Return [X, Y] of the center of cell containing provided text 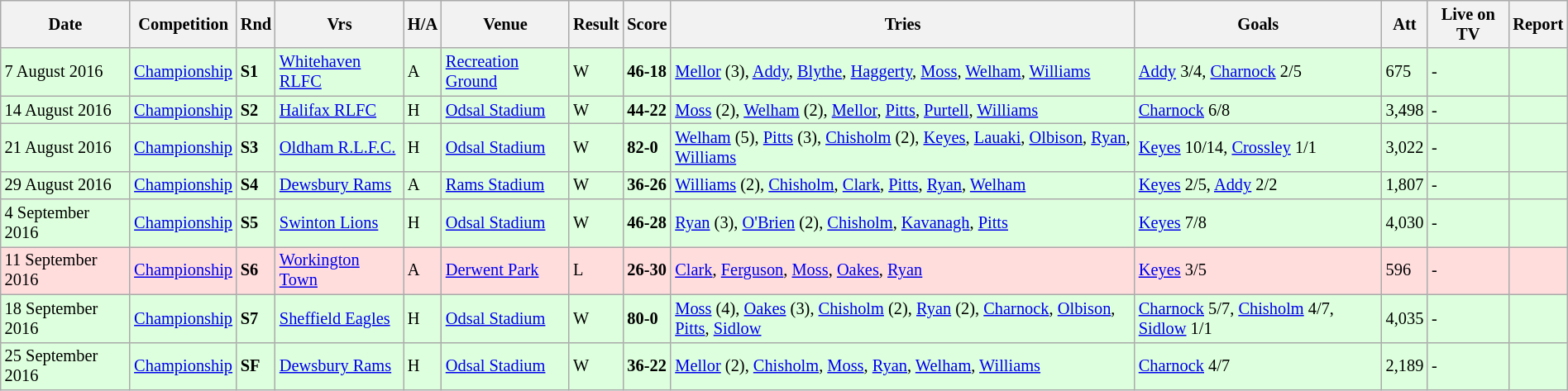
44-22 [647, 110]
80-0 [647, 318]
Welham (5), Pitts (3), Chisholm (2), Keyes, Lauaki, Olbison, Ryan, Williams [902, 147]
4,035 [1405, 318]
S4 [256, 185]
Swinton Lions [339, 223]
Keyes 3/5 [1259, 270]
Rnd [256, 24]
S7 [256, 318]
Mellor (2), Chisholm, Moss, Ryan, Welham, Williams [902, 366]
S2 [256, 110]
11 September 2016 [66, 270]
46-18 [647, 72]
S1 [256, 72]
S5 [256, 223]
Charnock 4/7 [1259, 366]
82-0 [647, 147]
36-26 [647, 185]
L [595, 270]
S3 [256, 147]
25 September 2016 [66, 366]
Ryan (3), O'Brien (2), Chisholm, Kavanagh, Pitts [902, 223]
3,498 [1405, 110]
H/A [423, 24]
Vrs [339, 24]
Derwent Park [505, 270]
Keyes 2/5, Addy 2/2 [1259, 185]
46-28 [647, 223]
Oldham R.L.F.C. [339, 147]
Live on TV [1468, 24]
Clark, Ferguson, Moss, Oakes, Ryan [902, 270]
29 August 2016 [66, 185]
Sheffield Eagles [339, 318]
2,189 [1405, 366]
4 September 2016 [66, 223]
3,022 [1405, 147]
Keyes 10/14, Crossley 1/1 [1259, 147]
SF [256, 366]
Mellor (3), Addy, Blythe, Haggerty, Moss, Welham, Williams [902, 72]
Moss (2), Welham (2), Mellor, Pitts, Purtell, Williams [902, 110]
Halifax RLFC [339, 110]
Date [66, 24]
675 [1405, 72]
36-22 [647, 366]
Att [1405, 24]
Result [595, 24]
Score [647, 24]
Tries [902, 24]
Recreation Ground [505, 72]
Charnock 6/8 [1259, 110]
Venue [505, 24]
Report [1538, 24]
21 August 2016 [66, 147]
14 August 2016 [66, 110]
Charnock 5/7, Chisholm 4/7, Sidlow 1/1 [1259, 318]
S6 [256, 270]
Workington Town [339, 270]
Goals [1259, 24]
1,807 [1405, 185]
26-30 [647, 270]
Whitehaven RLFC [339, 72]
Williams (2), Chisholm, Clark, Pitts, Ryan, Welham [902, 185]
Competition [184, 24]
Addy 3/4, Charnock 2/5 [1259, 72]
Keyes 7/8 [1259, 223]
18 September 2016 [66, 318]
4,030 [1405, 223]
Rams Stadium [505, 185]
596 [1405, 270]
7 August 2016 [66, 72]
Moss (4), Oakes (3), Chisholm (2), Ryan (2), Charnock, Olbison, Pitts, Sidlow [902, 318]
